Find where the given text appears and provide that cell's center as (x, y) coordinate. 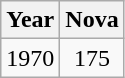
175 (92, 58)
Nova (92, 20)
Year (30, 20)
1970 (30, 58)
